Search for the cell housing the specified text and yield its [x, y] center coordinate. 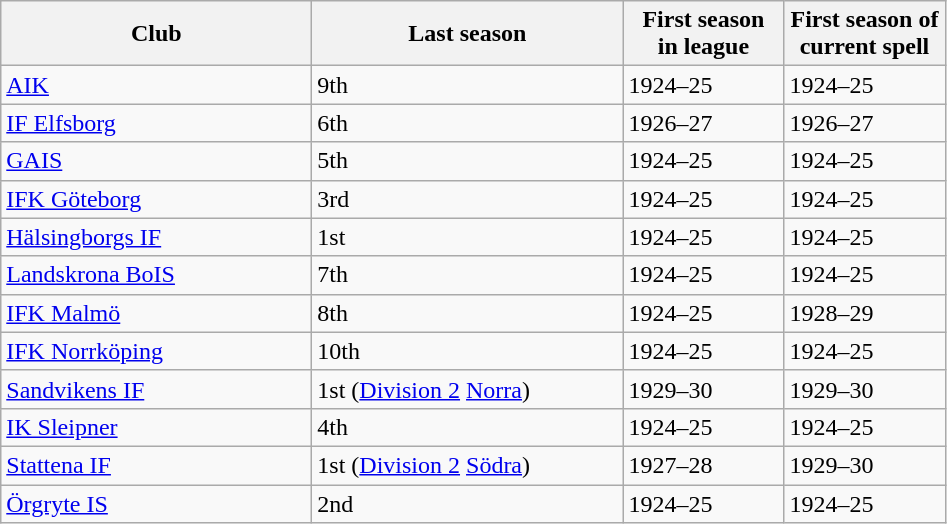
5th [468, 161]
Stattena IF [156, 465]
IF Elfsborg [156, 123]
1st (Division 2 Norra) [468, 389]
Sandvikens IF [156, 389]
Landskrona BoIS [156, 275]
1927–28 [704, 465]
Örgryte IS [156, 503]
8th [468, 313]
1928–29 [864, 313]
IFK Norrköping [156, 351]
Club [156, 34]
2nd [468, 503]
Last season [468, 34]
IFK Göteborg [156, 199]
First seasonin league [704, 34]
Hälsingborgs IF [156, 237]
4th [468, 427]
IK Sleipner [156, 427]
First season ofcurrent spell [864, 34]
10th [468, 351]
1st (Division 2 Södra) [468, 465]
3rd [468, 199]
IFK Malmö [156, 313]
7th [468, 275]
GAIS [156, 161]
AIK [156, 85]
1st [468, 237]
6th [468, 123]
9th [468, 85]
